Identify which cell holds the provided text, then report its [X, Y] central coordinate. 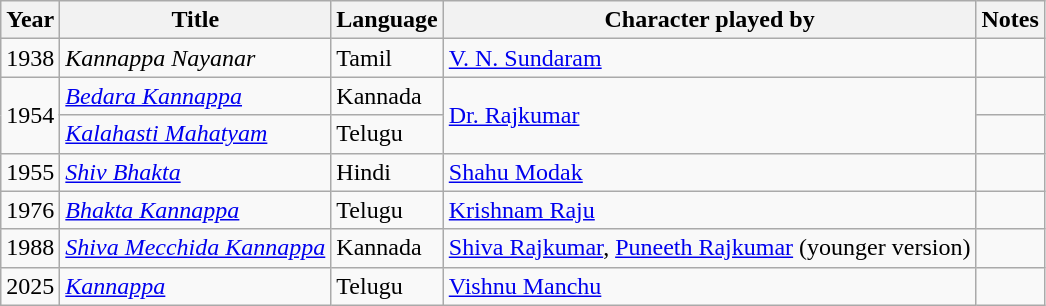
Bedara Kannappa [196, 96]
1976 [30, 210]
Notes [1010, 20]
1988 [30, 248]
Shiv Bhakta [196, 172]
Vishnu Manchu [710, 286]
Krishnam Raju [710, 210]
Year [30, 20]
Character played by [710, 20]
Shiva Rajkumar, Puneeth Rajkumar (younger version) [710, 248]
2025 [30, 286]
Kalahasti Mahatyam [196, 134]
Shahu Modak [710, 172]
1938 [30, 58]
V. N. Sundaram [710, 58]
Bhakta Kannappa [196, 210]
1954 [30, 115]
Dr. Rajkumar [710, 115]
Kannappa [196, 286]
Shiva Mecchida Kannappa [196, 248]
Hindi [387, 172]
1955 [30, 172]
Language [387, 20]
Title [196, 20]
Kannappa Nayanar [196, 58]
Tamil [387, 58]
